Pinpoint the cell where the given text exists, returning its (x, y) midpoint coordinate. 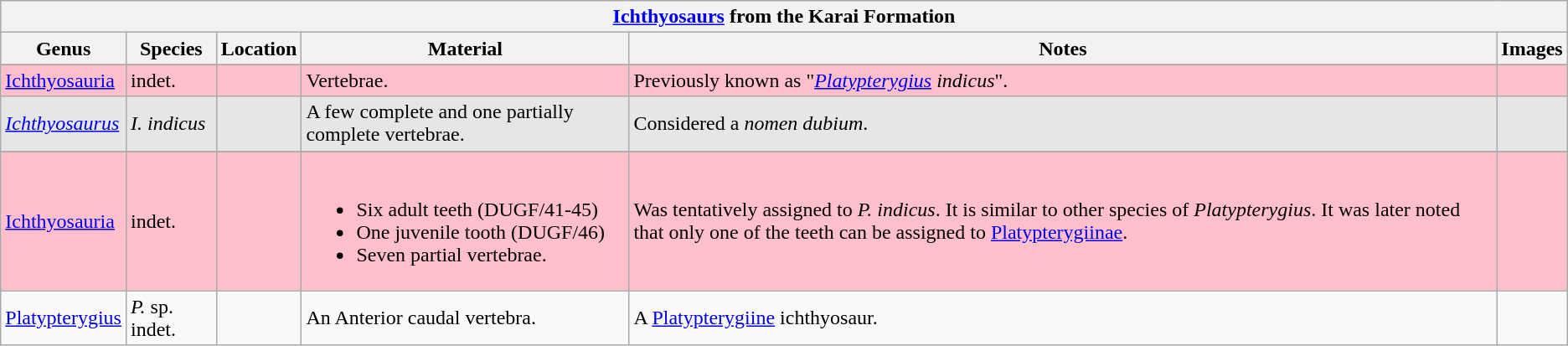
Notes (1063, 49)
Considered a nomen dubium. (1063, 124)
A few complete and one partially complete vertebrae. (466, 124)
Location (259, 49)
Images (1532, 49)
A Platypterygiine ichthyosaur. (1063, 318)
Vertebrae. (466, 80)
Platypterygius (64, 318)
An Anterior caudal vertebra. (466, 318)
Material (466, 49)
P. sp. indet. (171, 318)
Species (171, 49)
Genus (64, 49)
Ichthyosaurs from the Karai Formation (784, 17)
I. indicus (171, 124)
Six adult teeth (DUGF/41-45)One juvenile tooth (DUGF/46)Seven partial vertebrae. (466, 221)
Ichthyosaurus (64, 124)
Previously known as "Platypterygius indicus". (1063, 80)
